Extract the [X, Y] coordinate from the center of the cell holding the provided text.  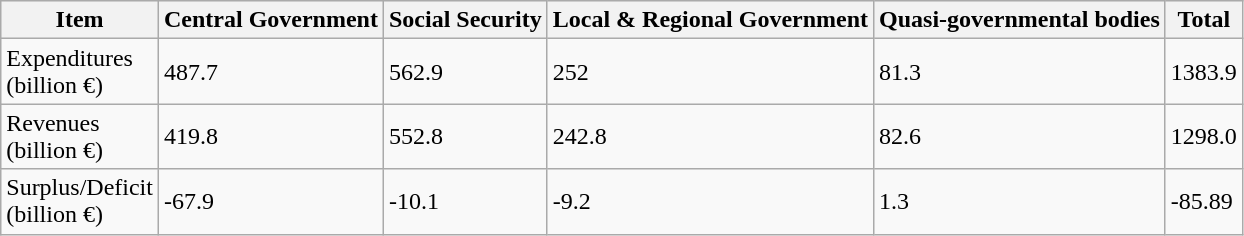
1383.9 [1204, 72]
1298.0 [1204, 136]
Central Government [270, 20]
Total [1204, 20]
Item [80, 20]
Revenues (billion €) [80, 136]
-85.89 [1204, 202]
-10.1 [465, 202]
Expenditures (billion €) [80, 72]
242.8 [710, 136]
Social Security [465, 20]
552.8 [465, 136]
562.9 [465, 72]
Surplus/Deficit (billion €) [80, 202]
Quasi-governmental bodies [1020, 20]
-67.9 [270, 202]
Local & Regional Government [710, 20]
-9.2 [710, 202]
252 [710, 72]
1.3 [1020, 202]
419.8 [270, 136]
82.6 [1020, 136]
81.3 [1020, 72]
487.7 [270, 72]
